Return [X, Y] of the center of cell containing provided text 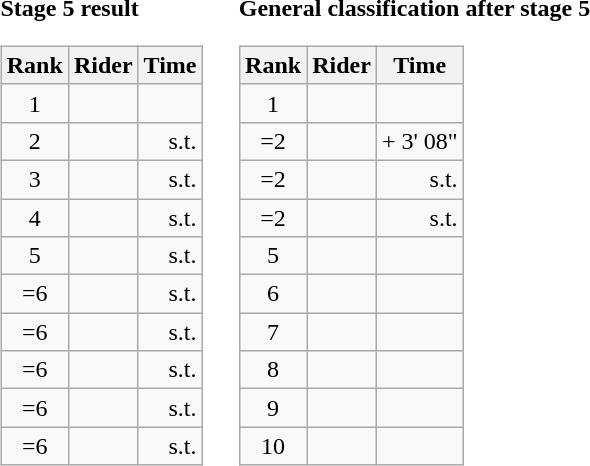
+ 3' 08" [420, 141]
10 [274, 446]
3 [34, 179]
6 [274, 294]
4 [34, 217]
9 [274, 408]
2 [34, 141]
7 [274, 332]
8 [274, 370]
